Capture the cell that displays the provided text and extract its [x, y] central coordinate. 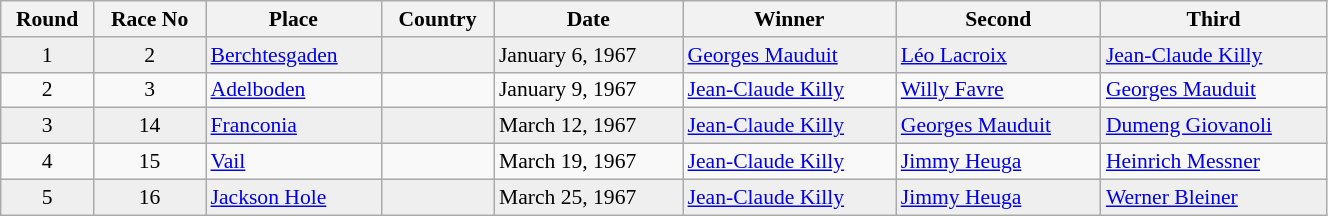
Dumeng Giovanoli [1214, 126]
Third [1214, 19]
March 19, 1967 [588, 162]
5 [48, 197]
Léo Lacroix [998, 55]
Place [294, 19]
Heinrich Messner [1214, 162]
1 [48, 55]
Berchtesgaden [294, 55]
January 6, 1967 [588, 55]
March 25, 1967 [588, 197]
4 [48, 162]
Franconia [294, 126]
January 9, 1967 [588, 90]
Second [998, 19]
Werner Bleiner [1214, 197]
Willy Favre [998, 90]
Vail [294, 162]
16 [150, 197]
March 12, 1967 [588, 126]
Country [438, 19]
Date [588, 19]
Jackson Hole [294, 197]
Adelboden [294, 90]
Race No [150, 19]
Round [48, 19]
14 [150, 126]
15 [150, 162]
Winner [790, 19]
